Detect which cell encompasses the target text, then output its (X, Y) center coordinate. 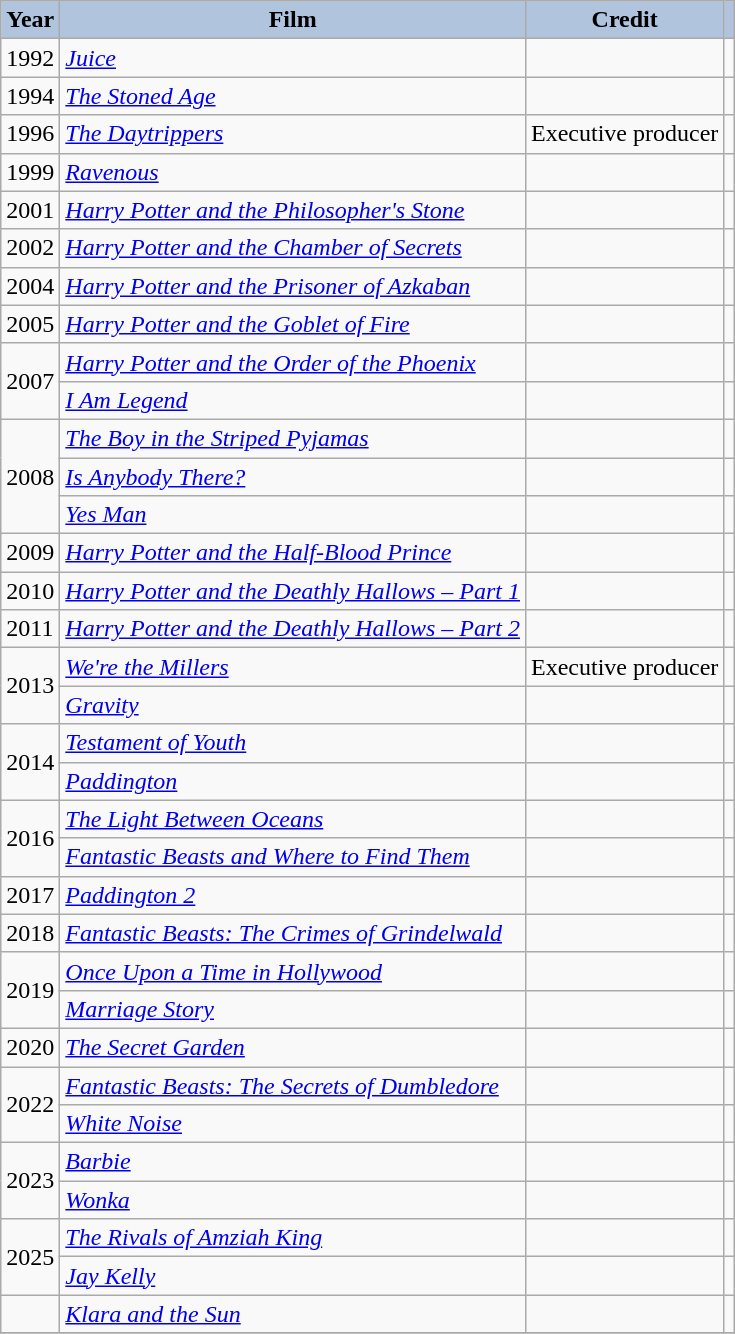
The Secret Garden (293, 1047)
Credit (625, 20)
Harry Potter and the Philosopher's Stone (293, 210)
Fantastic Beasts: The Crimes of Grindelwald (293, 933)
The Stoned Age (293, 96)
Once Upon a Time in Hollywood (293, 971)
2025 (30, 1257)
Testament of Youth (293, 743)
2007 (30, 381)
I Am Legend (293, 400)
Paddington (293, 781)
2010 (30, 591)
Harry Potter and the Prisoner of Azkaban (293, 286)
Jay Kelly (293, 1276)
1999 (30, 172)
The Light Between Oceans (293, 819)
Harry Potter and the Half-Blood Prince (293, 553)
White Noise (293, 1124)
2009 (30, 553)
2001 (30, 210)
2017 (30, 895)
The Boy in the Striped Pyjamas (293, 438)
Harry Potter and the Goblet of Fire (293, 324)
2008 (30, 476)
1992 (30, 58)
2005 (30, 324)
Ravenous (293, 172)
1994 (30, 96)
2004 (30, 286)
Harry Potter and the Deathly Hallows – Part 2 (293, 629)
Harry Potter and the Order of the Phoenix (293, 362)
Klara and the Sun (293, 1314)
Marriage Story (293, 1009)
2018 (30, 933)
2014 (30, 762)
Harry Potter and the Chamber of Secrets (293, 248)
2016 (30, 838)
Film (293, 20)
Wonka (293, 1200)
Juice (293, 58)
Fantastic Beasts: The Secrets of Dumbledore (293, 1085)
1996 (30, 134)
Paddington 2 (293, 895)
2019 (30, 990)
Gravity (293, 705)
2011 (30, 629)
Year (30, 20)
2022 (30, 1104)
2023 (30, 1181)
We're the Millers (293, 667)
2002 (30, 248)
Is Anybody There? (293, 477)
2020 (30, 1047)
The Daytrippers (293, 134)
Barbie (293, 1162)
2013 (30, 686)
The Rivals of Amziah King (293, 1238)
Harry Potter and the Deathly Hallows – Part 1 (293, 591)
Fantastic Beasts and Where to Find Them (293, 857)
Yes Man (293, 515)
